Provide the (X, Y) coordinate of the cell's center where the given text is located.  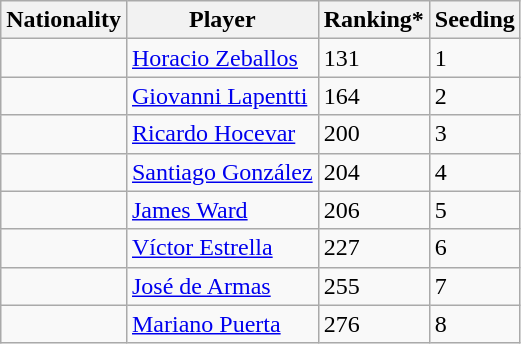
Seeding (474, 20)
James Ward (222, 210)
Nationality (64, 20)
1 (474, 58)
6 (474, 248)
2 (474, 96)
Player (222, 20)
4 (474, 172)
5 (474, 210)
204 (374, 172)
200 (374, 134)
255 (374, 286)
Mariano Puerta (222, 324)
206 (374, 210)
José de Armas (222, 286)
8 (474, 324)
Ranking* (374, 20)
Víctor Estrella (222, 248)
3 (474, 134)
276 (374, 324)
131 (374, 58)
164 (374, 96)
Horacio Zeballos (222, 58)
227 (374, 248)
Santiago González (222, 172)
Ricardo Hocevar (222, 134)
Giovanni Lapentti (222, 96)
7 (474, 286)
